Extract the [X, Y] coordinate from the center of the cell holding the provided text.  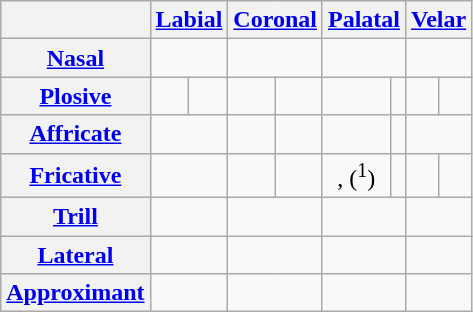
Coronal [276, 20]
Approximant [76, 293]
Plosive [76, 96]
Trill [76, 217]
Labial [189, 20]
Lateral [76, 255]
Palatal [364, 20]
, (1) [356, 176]
Nasal [76, 58]
Fricative [76, 176]
Velar [439, 20]
Affricate [76, 134]
